Pinpoint the cell where the given text exists, returning its [X, Y] midpoint coordinate. 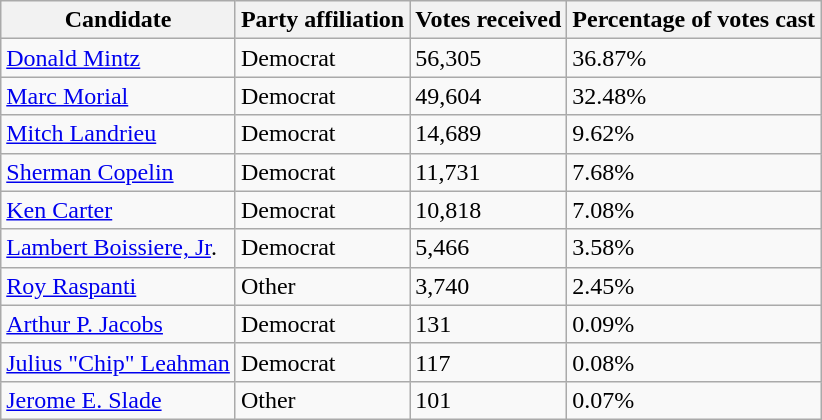
11,731 [488, 172]
Arthur P. Jacobs [118, 324]
5,466 [488, 248]
2.45% [694, 286]
Marc Morial [118, 96]
101 [488, 400]
131 [488, 324]
Party affiliation [322, 20]
10,818 [488, 210]
0.09% [694, 324]
Sherman Copelin [118, 172]
Jerome E. Slade [118, 400]
Candidate [118, 20]
0.07% [694, 400]
56,305 [488, 58]
Mitch Landrieu [118, 134]
Roy Raspanti [118, 286]
Ken Carter [118, 210]
7.08% [694, 210]
3.58% [694, 248]
9.62% [694, 134]
117 [488, 362]
7.68% [694, 172]
0.08% [694, 362]
3,740 [488, 286]
Lambert Boissiere, Jr. [118, 248]
Votes received [488, 20]
14,689 [488, 134]
Donald Mintz [118, 58]
32.48% [694, 96]
Percentage of votes cast [694, 20]
36.87% [694, 58]
Julius "Chip" Leahman [118, 362]
49,604 [488, 96]
